Output the (X, Y) coordinate of the center of the cell containing the given text.  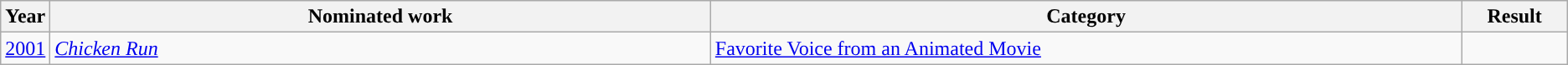
Chicken Run (380, 48)
Nominated work (380, 17)
Result (1514, 17)
Category (1086, 17)
Year (25, 17)
Favorite Voice from an Animated Movie (1086, 48)
2001 (25, 48)
